Identify which cell holds the provided text, then report its [x, y] central coordinate. 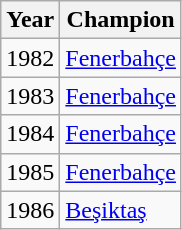
1983 [30, 96]
Champion [121, 20]
1982 [30, 58]
Year [30, 20]
Beşiktaş [121, 210]
1985 [30, 172]
1986 [30, 210]
1984 [30, 134]
